Identify which cell holds the provided text, then report its [x, y] central coordinate. 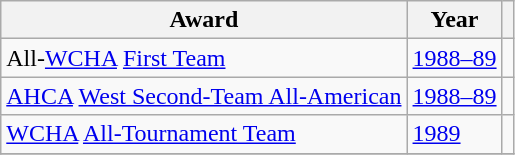
Award [204, 20]
WCHA All-Tournament Team [204, 134]
All-WCHA First Team [204, 58]
Year [454, 20]
AHCA West Second-Team All-American [204, 96]
1989 [454, 134]
